Scan for the cell matching the given text and deliver its (X, Y) coordinate at center. 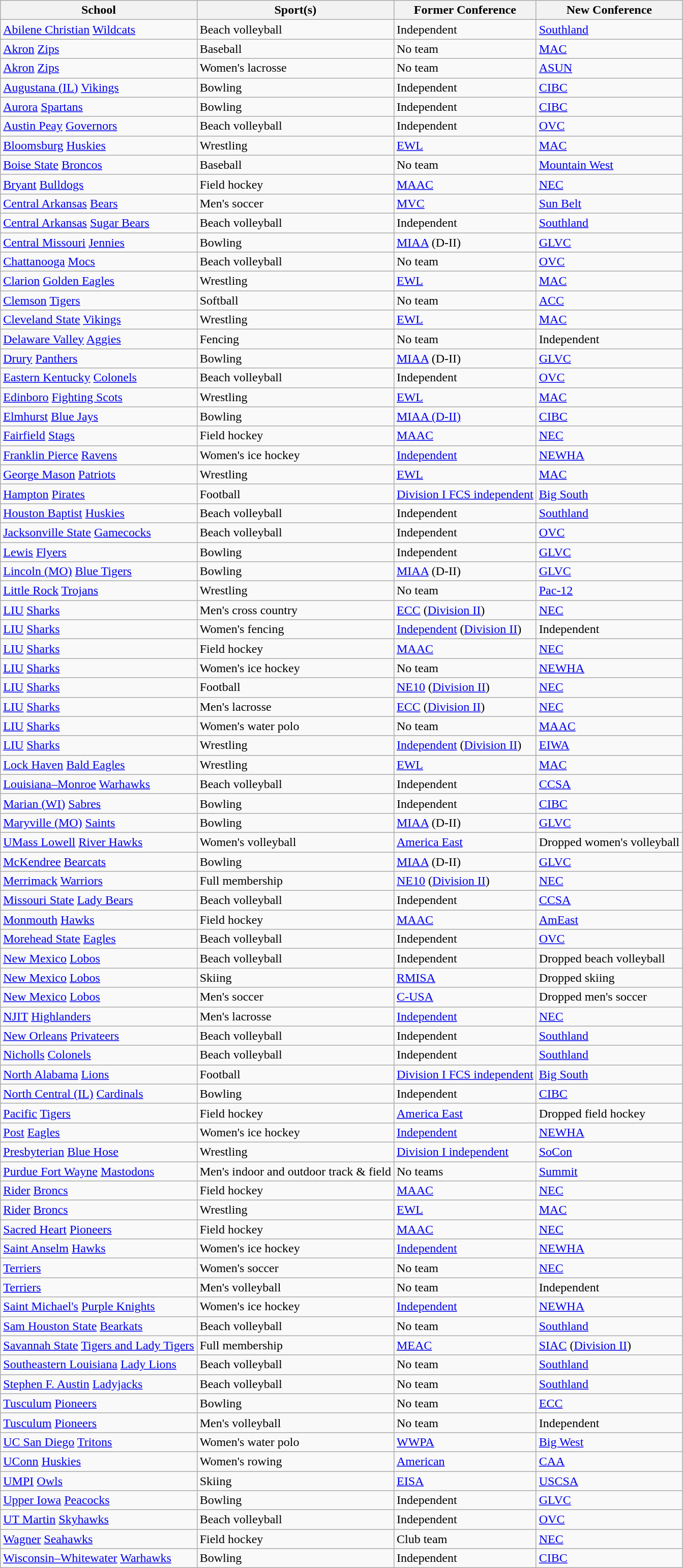
Central Arkansas Sugar Bears (99, 223)
Purdue Fort Wayne Mastodons (99, 1171)
Savannah State Tigers and Lady Tigers (99, 1345)
Nicholls Colonels (99, 1055)
Monmouth Hawks (99, 920)
Club team (465, 1539)
Former Conference (465, 10)
Mountain West (609, 165)
Wisconsin–Whitewater Warhawks (99, 1558)
Central Missouri Jennies (99, 243)
Sun Belt (609, 203)
Dropped skiing (609, 978)
Men's indoor and outdoor track & field (295, 1171)
UConn Huskies (99, 1461)
McKendree Bearcats (99, 862)
Dropped beach volleyball (609, 958)
Clemson Tigers (99, 300)
Summit (609, 1171)
Presbyterian Blue Hose (99, 1152)
Morehead State Eagles (99, 939)
Women's lacrosse (295, 68)
School (99, 10)
Cleveland State Vikings (99, 320)
Women's fencing (295, 629)
RMISA (465, 978)
Dropped women's volleyball (609, 842)
Sam Houston State Bearkats (99, 1326)
George Mason Patriots (99, 474)
Hampton Pirates (99, 494)
Maryville (MO) Saints (99, 823)
NJIT Highlanders (99, 1016)
Post Eagles (99, 1132)
Little Rock Trojans (99, 591)
ECC (609, 1403)
USCSA (609, 1481)
SIAC (Division II) (609, 1345)
Men's cross country (295, 610)
Sacred Heart Pioneers (99, 1229)
Merrimack Warriors (99, 881)
Marian (WI) Sabres (99, 803)
Women's volleyball (295, 842)
EISA (465, 1481)
UMass Lowell River Hawks (99, 842)
Pacific Tigers (99, 1113)
AmEast (609, 920)
Boise State Broncos (99, 165)
Southeastern Louisiana Lady Lions (99, 1365)
C-USA (465, 997)
Division I independent (465, 1152)
Central Arkansas Bears (99, 203)
Missouri State Lady Bears (99, 900)
American (465, 1461)
Women's soccer (295, 1268)
Bloomsburg Huskies (99, 145)
Lincoln (MO) Blue Tigers (99, 571)
Sport(s) (295, 10)
Dropped men's soccer (609, 997)
New Conference (609, 10)
WWPA (465, 1442)
Edinboro Fighting Scots (99, 397)
ACC (609, 300)
Women's rowing (295, 1461)
Augustana (IL) Vikings (99, 87)
ASUN (609, 68)
Upper Iowa Peacocks (99, 1500)
Fairfield Stags (99, 436)
Elmhurst Blue Jays (99, 416)
Clarion Golden Eagles (99, 281)
SoCon (609, 1152)
North Central (IL) Cardinals (99, 1094)
Eastern Kentucky Colonels (99, 378)
Drury Panthers (99, 358)
Saint Anselm Hawks (99, 1249)
Bryant Bulldogs (99, 184)
Abilene Christian Wildcats (99, 29)
Louisiana–Monroe Warhawks (99, 784)
New Orleans Privateers (99, 1036)
Stephen F. Austin Ladyjacks (99, 1384)
No teams (465, 1171)
Chattanooga Mocs (99, 262)
EIWA (609, 745)
North Alabama Lions (99, 1074)
CAA (609, 1461)
Fencing (295, 339)
UT Martin Skyhawks (99, 1520)
Big West (609, 1442)
Jacksonville State Gamecocks (99, 532)
Aurora Spartans (99, 107)
Saint Michael's Purple Knights (99, 1307)
MEAC (465, 1345)
UMPI Owls (99, 1481)
MVC (465, 203)
Austin Peay Governors (99, 126)
Dropped field hockey (609, 1113)
Wagner Seahawks (99, 1539)
Pac-12 (609, 591)
UC San Diego Tritons (99, 1442)
Lewis Flyers (99, 552)
Franklin Pierce Ravens (99, 455)
Delaware Valley Aggies (99, 339)
Softball (295, 300)
Houston Baptist Huskies (99, 513)
Lock Haven Bald Eagles (99, 765)
